Scan for the cell matching the given text and deliver its [x, y] coordinate at center. 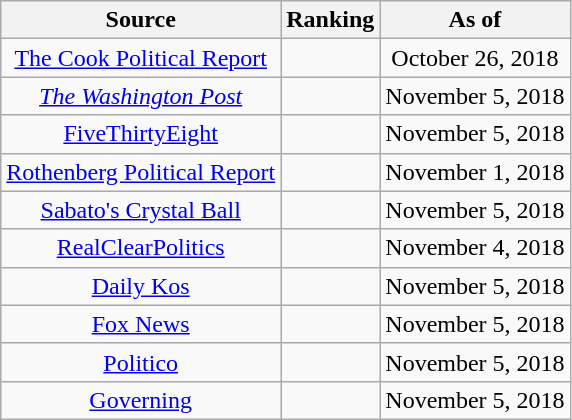
FiveThirtyEight [141, 134]
Rothenberg Political Report [141, 172]
Governing [141, 400]
RealClearPolitics [141, 248]
Politico [141, 362]
Source [141, 20]
Daily Kos [141, 286]
November 4, 2018 [475, 248]
The Washington Post [141, 96]
Sabato's Crystal Ball [141, 210]
October 26, 2018 [475, 58]
November 1, 2018 [475, 172]
The Cook Political Report [141, 58]
Ranking [330, 20]
As of [475, 20]
Fox News [141, 324]
